Provide the [X, Y] coordinate of the cell's center where the given text is located.  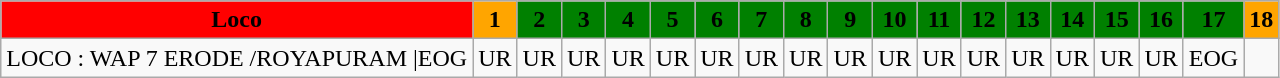
1 [495, 20]
EOG [1213, 58]
14 [1072, 20]
6 [717, 20]
16 [1161, 20]
9 [850, 20]
3 [583, 20]
15 [1116, 20]
LOCO : WAP 7 ERODE /ROYAPURAM |EOG [237, 58]
5 [672, 20]
18 [1262, 20]
12 [983, 20]
Loco [237, 20]
7 [761, 20]
4 [628, 20]
2 [539, 20]
10 [894, 20]
8 [806, 20]
17 [1213, 20]
13 [1028, 20]
11 [939, 20]
